Search for the cell housing the specified text and yield its [x, y] center coordinate. 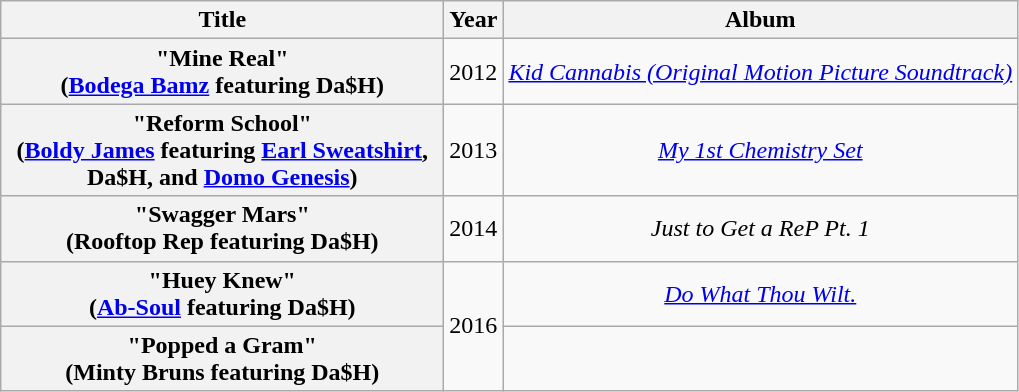
Title [222, 20]
Do What Thou Wilt. [760, 294]
2013 [474, 150]
Just to Get a ReP Pt. 1 [760, 228]
"Huey Knew"(Ab-Soul featuring Da$H) [222, 294]
2012 [474, 72]
"Mine Real"(Bodega Bamz featuring Da$H) [222, 72]
My 1st Chemistry Set [760, 150]
"Reform School"(Boldy James featuring Earl Sweatshirt, Da$H, and Domo Genesis) [222, 150]
Year [474, 20]
"Swagger Mars"(Rooftop Rep featuring Da$H) [222, 228]
Album [760, 20]
"Popped a Gram"(Minty Bruns featuring Da$H) [222, 358]
2014 [474, 228]
2016 [474, 326]
Kid Cannabis (Original Motion Picture Soundtrack) [760, 72]
